Extract the (X, Y) coordinate from the center of the cell holding the provided text.  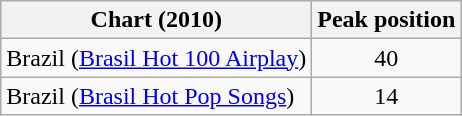
Brazil (Brasil Hot 100 Airplay) (156, 58)
14 (386, 96)
Peak position (386, 20)
Chart (2010) (156, 20)
Brazil (Brasil Hot Pop Songs) (156, 96)
40 (386, 58)
